Determine the (x, y) coordinate at the center of the cell enclosing the given text.  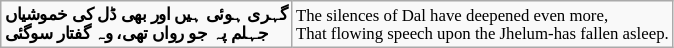
گہری ہوئی ہیں اور بھی ڈل کی خموشیاںجہلم پہ جو رواں تھی، وہ گفتار سوگئی (146, 24)
The silences of Dal have deepened even more,That flowing speech upon the Jhelum-has fallen asleep. (482, 24)
